Locate the cell with the specified text and output its (X, Y) center coordinate. 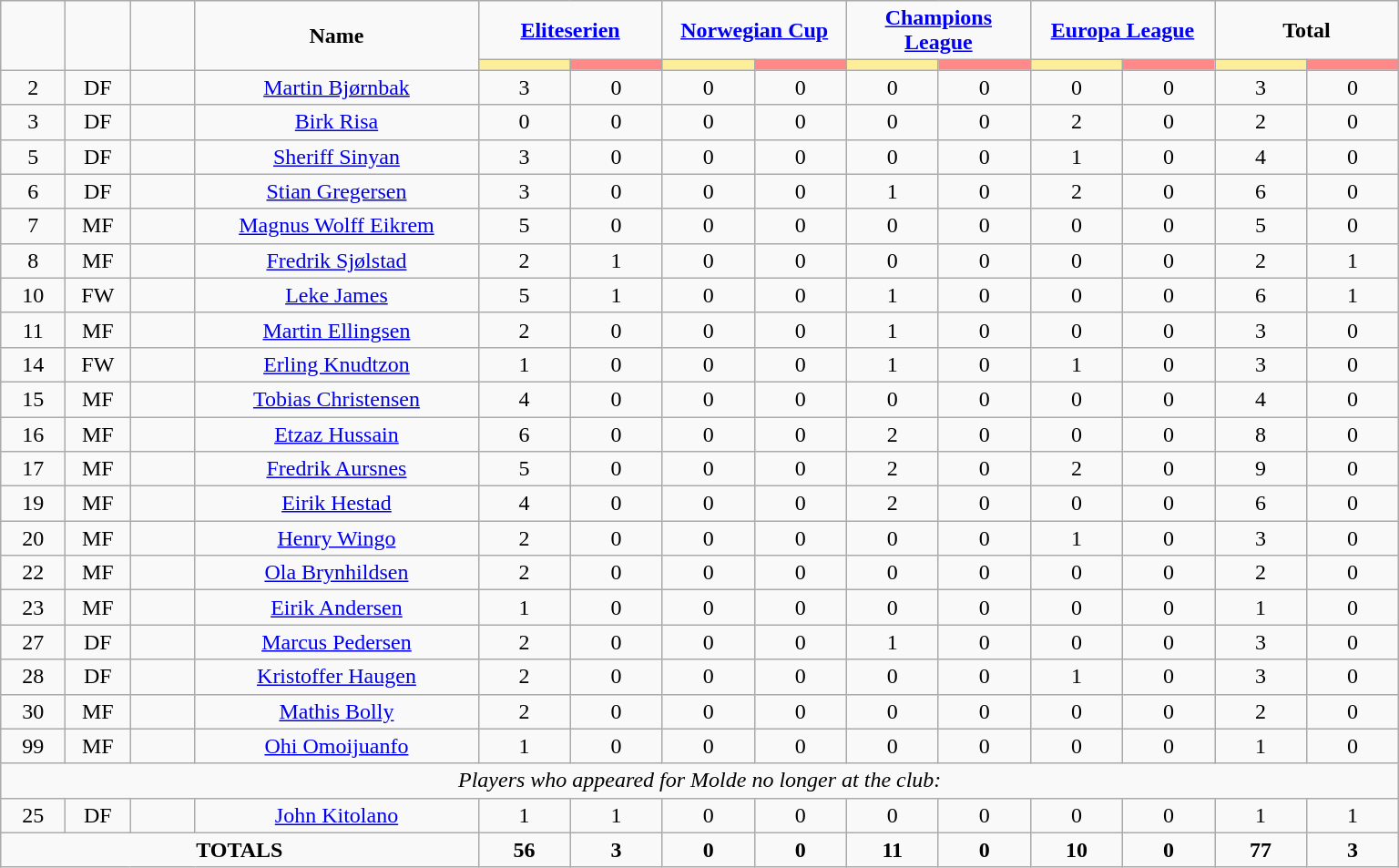
30 (33, 711)
Name (337, 36)
7 (33, 226)
Total (1307, 31)
Champions League (938, 31)
Players who appeared for Molde no longer at the club: (699, 781)
22 (33, 573)
27 (33, 642)
Magnus Wolff Eikrem (337, 226)
14 (33, 364)
TOTALS (240, 850)
Norwegian Cup (754, 31)
Birk Risa (337, 122)
Leke James (337, 295)
23 (33, 608)
16 (33, 434)
Eliteserien (570, 31)
Fredrik Sjølstad (337, 260)
Fredrik Aursnes (337, 469)
Ola Brynhildsen (337, 573)
Eirik Andersen (337, 608)
Erling Knudtzon (337, 364)
28 (33, 677)
17 (33, 469)
Sheriff Sinyan (337, 157)
77 (1261, 850)
Martin Ellingsen (337, 330)
Tobias Christensen (337, 399)
99 (33, 746)
Kristoffer Haugen (337, 677)
15 (33, 399)
Europa League (1122, 31)
Ohi Omoijuanfo (337, 746)
Eirik Hestad (337, 504)
Etzaz Hussain (337, 434)
Stian Gregersen (337, 191)
9 (1261, 469)
20 (33, 538)
Martin Bjørnbak (337, 87)
25 (33, 815)
Henry Wingo (337, 538)
Marcus Pedersen (337, 642)
19 (33, 504)
John Kitolano (337, 815)
56 (525, 850)
Mathis Bolly (337, 711)
